Return the [X, Y] coordinate for the center point of the cell that contains the specified text.  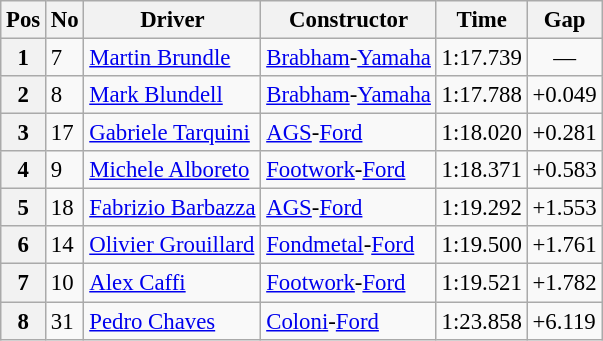
Constructor [348, 20]
1:18.020 [482, 133]
+0.583 [564, 170]
Pedro Chaves [172, 321]
1:17.739 [482, 58]
2 [24, 95]
Coloni-Ford [348, 321]
Pos [24, 20]
10 [65, 283]
1:19.292 [482, 208]
17 [65, 133]
+1.553 [564, 208]
No [65, 20]
Gap [564, 20]
1:18.371 [482, 170]
+0.049 [564, 95]
+6.119 [564, 321]
Alex Caffi [172, 283]
1:19.500 [482, 245]
Fondmetal-Ford [348, 245]
14 [65, 245]
1 [24, 58]
5 [24, 208]
+0.281 [564, 133]
Fabrizio Barbazza [172, 208]
Martin Brundle [172, 58]
3 [24, 133]
Mark Blundell [172, 95]
1:17.788 [482, 95]
4 [24, 170]
1:19.521 [482, 283]
Gabriele Tarquini [172, 133]
+1.782 [564, 283]
Olivier Grouillard [172, 245]
6 [24, 245]
+1.761 [564, 245]
31 [65, 321]
1:23.858 [482, 321]
Time [482, 20]
9 [65, 170]
Michele Alboreto [172, 170]
18 [65, 208]
— [564, 58]
Driver [172, 20]
